Detect which cell encompasses the target text, then output its (x, y) center coordinate. 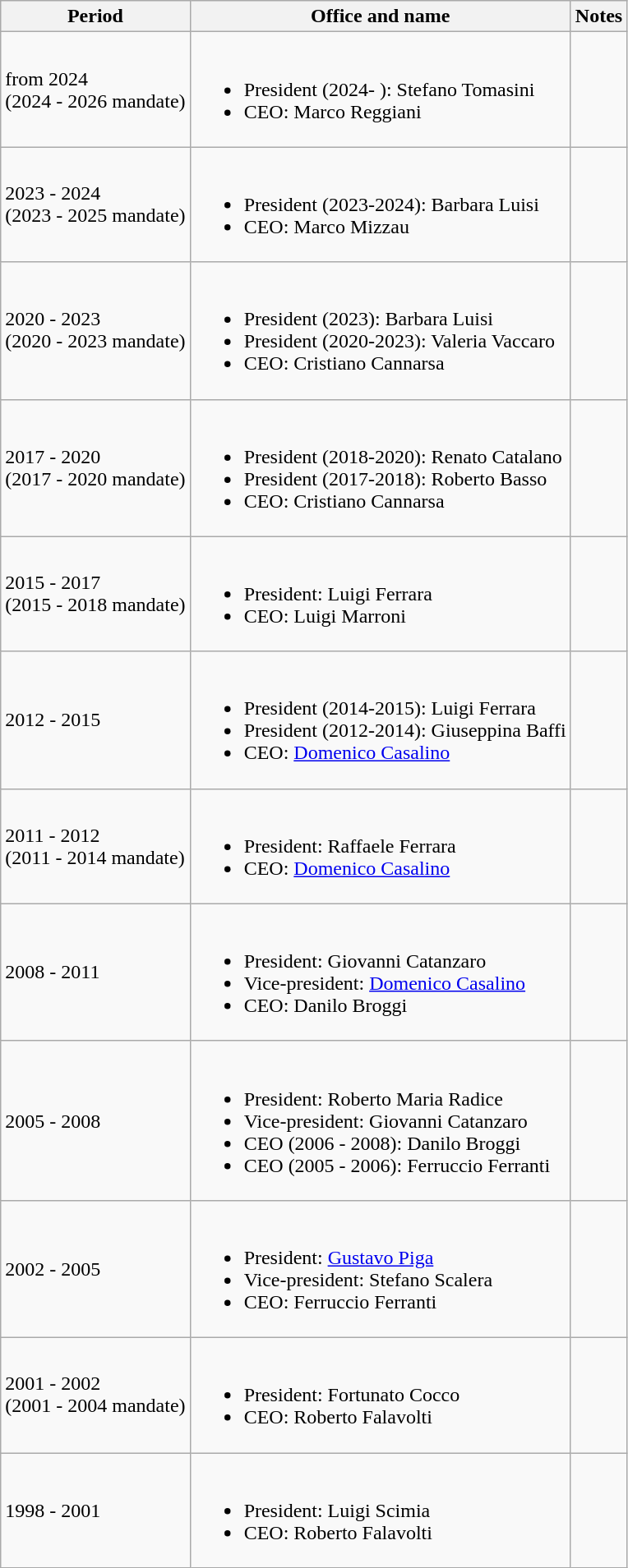
President (2014-2015): Luigi FerraraPresident (2012-2014): Giuseppina BaffiCEO: Domenico Casalino (380, 720)
President: Raffaele FerraraCEO: Domenico Casalino (380, 846)
2002 - 2005 (95, 1268)
President: Luigi ScimiaCEO: Roberto Falavolti (380, 1510)
2020 - 2023(2020 - 2023 mandate) (95, 330)
2008 - 2011 (95, 973)
President (2023): Barbara LuisiPresident (2020-2023): Valeria VaccaroCEO: Cristiano Cannarsa (380, 330)
2011 - 2012(2011 - 2014 mandate) (95, 846)
2017 - 2020(2017 - 2020 mandate) (95, 468)
President: Gustavo PigaVice-president: Stefano ScaleraCEO: Ferruccio Ferranti (380, 1268)
President: Fortunato CoccoCEO: Roberto Falavolti (380, 1395)
President: Roberto Maria RadiceVice-president: Giovanni CatanzaroCEO (2006 - 2008): Danilo BroggiCEO (2005 - 2006): Ferruccio Ferranti (380, 1120)
President (2018-2020): Renato CatalanoPresident (2017-2018): Roberto BassoCEO: Cristiano Cannarsa (380, 468)
2001 - 2002(2001 - 2004 mandate) (95, 1395)
2012 - 2015 (95, 720)
from 2024(2024 - 2026 mandate) (95, 90)
Office and name (380, 16)
1998 - 2001 (95, 1510)
President (2024- ): Stefano TomasiniCEO: Marco Reggiani (380, 90)
President (2023-2024): Barbara LuisiCEO: Marco Mizzau (380, 205)
Period (95, 16)
President: Giovanni CatanzaroVice-president: Domenico CasalinoCEO: Danilo Broggi (380, 973)
2023 - 2024(2023 - 2025 mandate) (95, 205)
2005 - 2008 (95, 1120)
Notes (598, 16)
President: Luigi FerraraCEO: Luigi Marroni (380, 594)
2015 - 2017(2015 - 2018 mandate) (95, 594)
